Output the (x, y) coordinate of the center of the cell containing the given text.  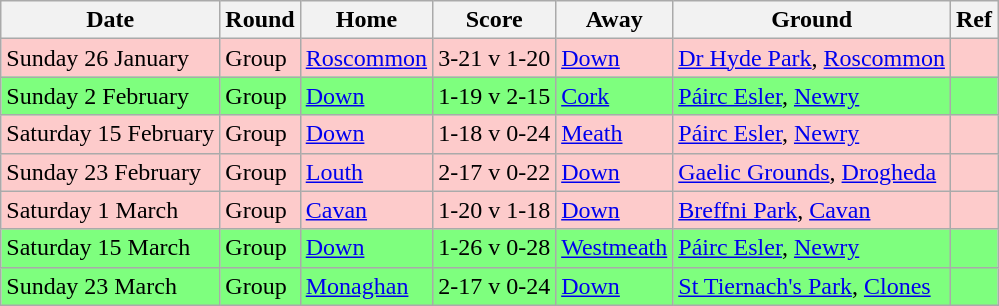
Dr Hyde Park, Roscommon (812, 58)
Roscommon (366, 58)
Saturday 15 March (110, 248)
Saturday 15 February (110, 134)
Home (366, 20)
Ground (812, 20)
1-20 v 1-18 (494, 210)
Sunday 23 March (110, 286)
Sunday 26 January (110, 58)
2-17 v 0-24 (494, 286)
Saturday 1 March (110, 210)
Gaelic Grounds, Drogheda (812, 172)
Monaghan (366, 286)
Meath (614, 134)
Cavan (366, 210)
1-26 v 0-28 (494, 248)
Sunday 23 February (110, 172)
Ref (974, 20)
Date (110, 20)
Round (260, 20)
3-21 v 1-20 (494, 58)
1-19 v 2-15 (494, 96)
St Tiernach's Park, Clones (812, 286)
2-17 v 0-22 (494, 172)
Louth (366, 172)
Westmeath (614, 248)
1-18 v 0-24 (494, 134)
Away (614, 20)
Breffni Park, Cavan (812, 210)
Cork (614, 96)
Score (494, 20)
Sunday 2 February (110, 96)
